Return [X, Y] of the center of cell containing provided text 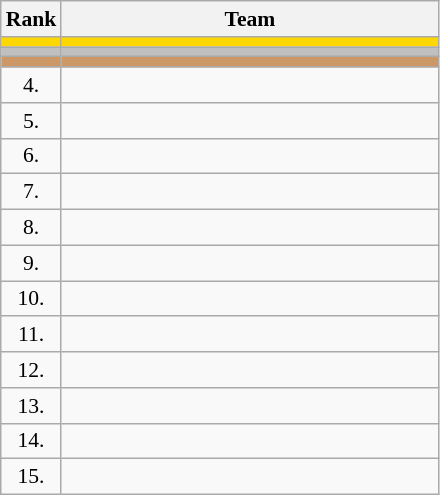
10. [32, 299]
Rank [32, 19]
6. [32, 156]
9. [32, 263]
15. [32, 477]
4. [32, 85]
Team [250, 19]
14. [32, 441]
8. [32, 228]
7. [32, 192]
11. [32, 335]
12. [32, 370]
5. [32, 121]
13. [32, 406]
